Capture the cell that displays the provided text and extract its (x, y) central coordinate. 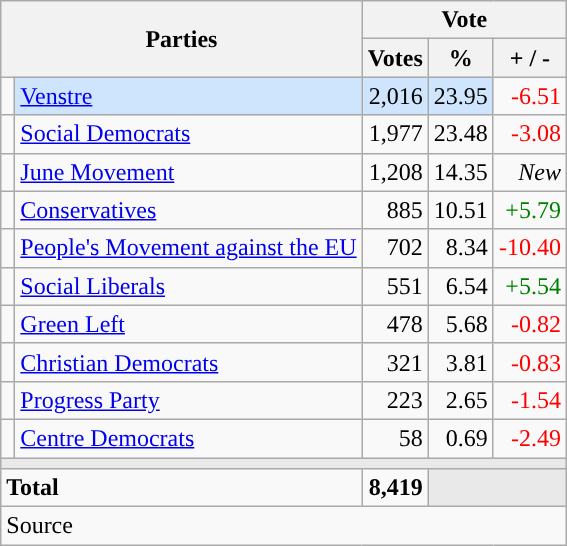
478 (395, 324)
Parties (182, 39)
-10.40 (530, 248)
10.51 (460, 210)
223 (395, 400)
2,016 (395, 96)
6.54 (460, 286)
-2.49 (530, 438)
58 (395, 438)
3.81 (460, 362)
1,208 (395, 172)
June Movement (188, 172)
8,419 (395, 488)
885 (395, 210)
Green Left (188, 324)
5.68 (460, 324)
% (460, 58)
Vote (464, 20)
14.35 (460, 172)
-0.83 (530, 362)
Venstre (188, 96)
-6.51 (530, 96)
+5.54 (530, 286)
23.95 (460, 96)
+5.79 (530, 210)
702 (395, 248)
Christian Democrats (188, 362)
321 (395, 362)
Progress Party (188, 400)
551 (395, 286)
People's Movement against the EU (188, 248)
23.48 (460, 134)
Conservatives (188, 210)
0.69 (460, 438)
New (530, 172)
+ / - (530, 58)
Source (284, 526)
2.65 (460, 400)
8.34 (460, 248)
-3.08 (530, 134)
-0.82 (530, 324)
Total (182, 488)
Social Democrats (188, 134)
-1.54 (530, 400)
Votes (395, 58)
Centre Democrats (188, 438)
Social Liberals (188, 286)
1,977 (395, 134)
